Return the (x, y) coordinate for the center point of the cell that contains the specified text.  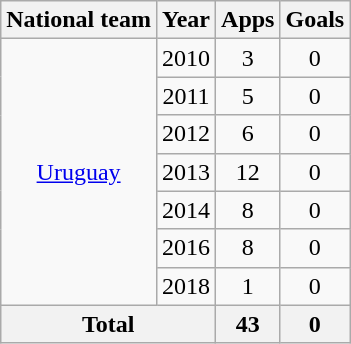
1 (248, 286)
3 (248, 58)
Uruguay (79, 172)
2013 (186, 172)
National team (79, 20)
2016 (186, 248)
43 (248, 324)
Goals (315, 20)
12 (248, 172)
2018 (186, 286)
Apps (248, 20)
2012 (186, 134)
2014 (186, 210)
Total (108, 324)
2011 (186, 96)
5 (248, 96)
Year (186, 20)
6 (248, 134)
2010 (186, 58)
